Provide the (X, Y) coordinate of the cell's center where the given text is located.  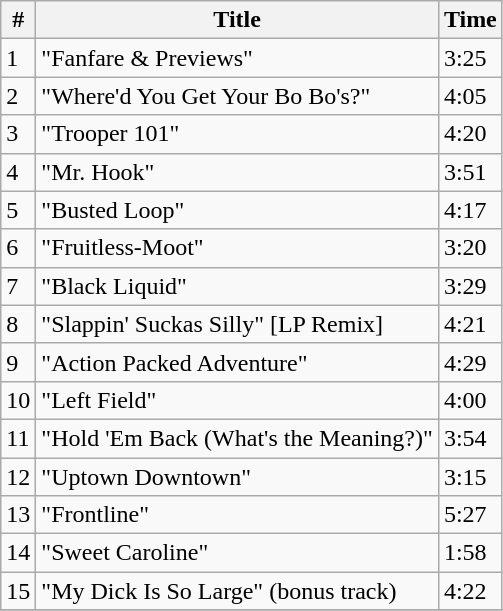
4 (18, 172)
3:25 (470, 58)
"Fruitless-Moot" (238, 248)
"My Dick Is So Large" (bonus track) (238, 591)
14 (18, 553)
"Uptown Downtown" (238, 477)
13 (18, 515)
6 (18, 248)
"Frontline" (238, 515)
"Fanfare & Previews" (238, 58)
Time (470, 20)
3 (18, 134)
4:20 (470, 134)
4:21 (470, 324)
3:15 (470, 477)
"Where'd You Get Your Bo Bo's?" (238, 96)
9 (18, 362)
3:51 (470, 172)
"Trooper 101" (238, 134)
10 (18, 400)
12 (18, 477)
4:22 (470, 591)
15 (18, 591)
1 (18, 58)
3:20 (470, 248)
11 (18, 438)
Title (238, 20)
"Mr. Hook" (238, 172)
"Hold 'Em Back (What's the Meaning?)" (238, 438)
2 (18, 96)
3:54 (470, 438)
# (18, 20)
1:58 (470, 553)
"Slappin' Suckas Silly" [LP Remix] (238, 324)
4:17 (470, 210)
"Black Liquid" (238, 286)
4:05 (470, 96)
3:29 (470, 286)
8 (18, 324)
"Left Field" (238, 400)
5:27 (470, 515)
"Busted Loop" (238, 210)
4:29 (470, 362)
"Action Packed Adventure" (238, 362)
4:00 (470, 400)
"Sweet Caroline" (238, 553)
5 (18, 210)
7 (18, 286)
